Locate the cell with the specified text and output its (X, Y) center coordinate. 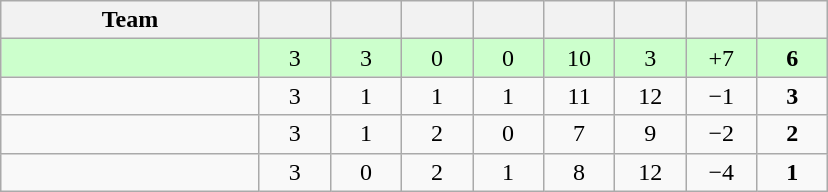
Team (130, 20)
6 (792, 58)
11 (580, 96)
−2 (722, 134)
−1 (722, 96)
9 (650, 134)
8 (580, 172)
10 (580, 58)
+7 (722, 58)
7 (580, 134)
−4 (722, 172)
